Locate the cell with the specified text and output its [X, Y] center coordinate. 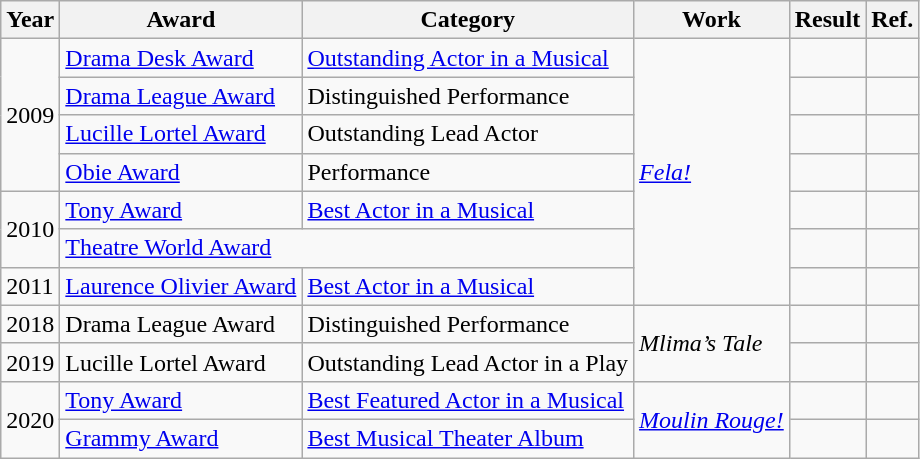
2010 [30, 229]
Performance [468, 172]
Fela! [712, 172]
2011 [30, 286]
Outstanding Lead Actor [468, 134]
2009 [30, 115]
Outstanding Lead Actor in a Play [468, 362]
Ref. [892, 20]
Obie Award [181, 172]
Award [181, 20]
Drama Desk Award [181, 58]
Mlima’s Tale [712, 343]
2018 [30, 324]
Moulin Rouge! [712, 419]
Year [30, 20]
Result [827, 20]
Category [468, 20]
Best Featured Actor in a Musical [468, 400]
Theatre World Award [347, 248]
2020 [30, 419]
2019 [30, 362]
Best Musical Theater Album [468, 438]
Outstanding Actor in a Musical [468, 58]
Grammy Award [181, 438]
Work [712, 20]
Laurence Olivier Award [181, 286]
